Scan for the cell matching the given text and deliver its (X, Y) coordinate at center. 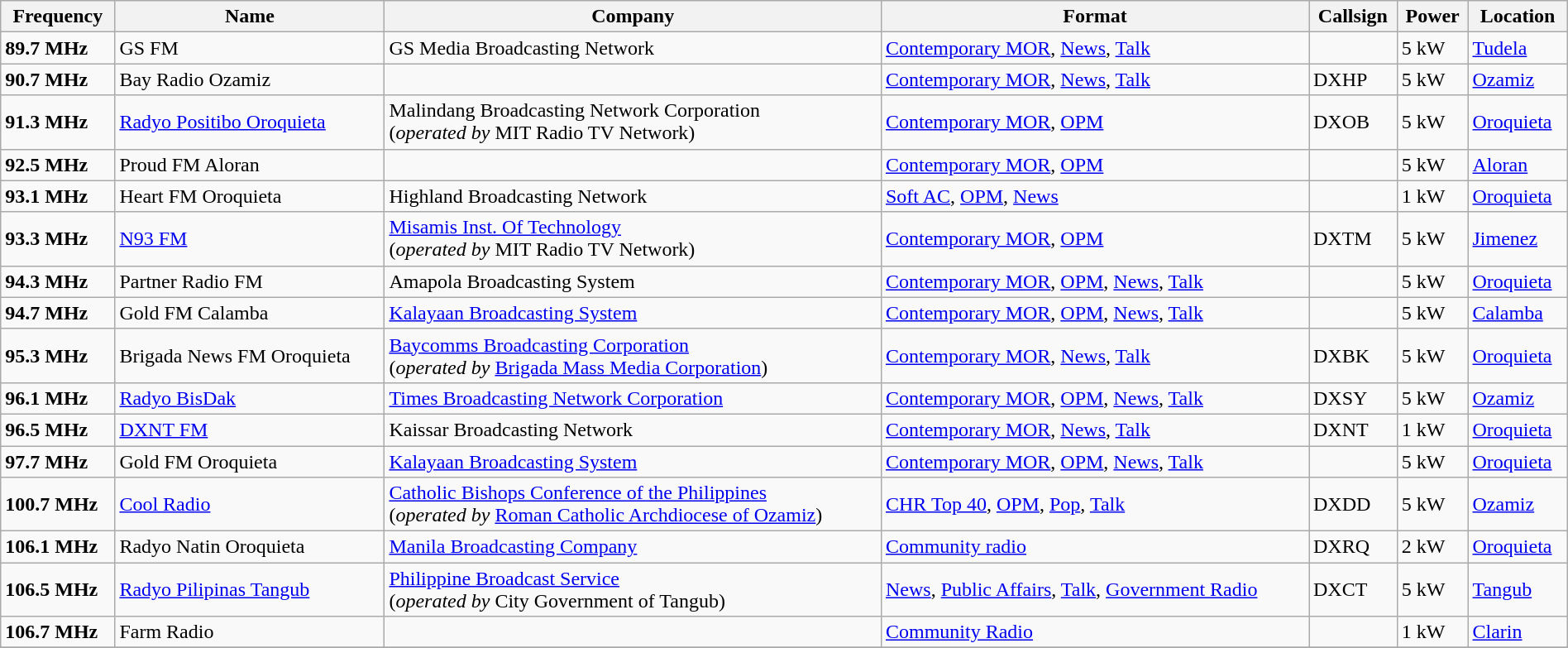
DXSY (1353, 398)
Proud FM Aloran (250, 165)
DXRQ (1353, 547)
Power (1432, 17)
Callsign (1353, 17)
Community Radio (1095, 632)
Clarin (1518, 632)
Highland Broadcasting Network (633, 196)
DXCT (1353, 589)
Calamba (1518, 313)
Gold FM Oroquieta (250, 461)
Aloran (1518, 165)
89.7 MHz (58, 48)
96.1 MHz (58, 398)
DXDD (1353, 505)
Misamis Inst. Of Technology(operated by MIT Radio TV Network) (633, 238)
106.1 MHz (58, 547)
DXOB (1353, 122)
Community radio (1095, 547)
Tangub (1518, 589)
Heart FM Oroquieta (250, 196)
Jimenez (1518, 238)
DXHP (1353, 79)
Cool Radio (250, 505)
Brigada News FM Oroquieta (250, 356)
97.7 MHz (58, 461)
Farm Radio (250, 632)
92.5 MHz (58, 165)
100.7 MHz (58, 505)
Name (250, 17)
N93 FM (250, 238)
Soft AC, OPM, News (1095, 196)
DXNT (1353, 430)
DXTM (1353, 238)
Philippine Broadcast Service(operated by City Government of Tangub) (633, 589)
News, Public Affairs, Talk, Government Radio (1095, 589)
Radyo BisDak (250, 398)
Format (1095, 17)
93.3 MHz (58, 238)
Company (633, 17)
Partner Radio FM (250, 281)
96.5 MHz (58, 430)
95.3 MHz (58, 356)
DXBK (1353, 356)
94.7 MHz (58, 313)
106.5 MHz (58, 589)
CHR Top 40, OPM, Pop, Talk (1095, 505)
Amapola Broadcasting System (633, 281)
Gold FM Calamba (250, 313)
90.7 MHz (58, 79)
Malindang Broadcasting Network Corporation(operated by MIT Radio TV Network) (633, 122)
Manila Broadcasting Company (633, 547)
Location (1518, 17)
DXNT FM (250, 430)
Bay Radio Ozamiz (250, 79)
91.3 MHz (58, 122)
106.7 MHz (58, 632)
Frequency (58, 17)
94.3 MHz (58, 281)
Baycomms Broadcasting Corporation(operated by Brigada Mass Media Corporation) (633, 356)
Tudela (1518, 48)
Catholic Bishops Conference of the Philippines(operated by Roman Catholic Archdiocese of Ozamiz) (633, 505)
2 kW (1432, 547)
Kaissar Broadcasting Network (633, 430)
Times Broadcasting Network Corporation (633, 398)
93.1 MHz (58, 196)
Radyo Natin Oroquieta (250, 547)
GS Media Broadcasting Network (633, 48)
GS FM (250, 48)
Radyo Positibo Oroquieta (250, 122)
Radyo Pilipinas Tangub (250, 589)
